Scan for the cell matching the given text and deliver its (X, Y) coordinate at center. 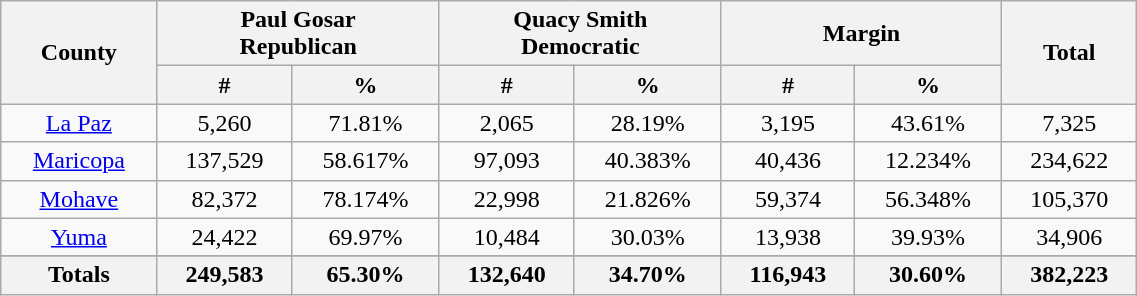
58.617% (366, 161)
22,998 (506, 199)
56.348% (928, 199)
137,529 (224, 161)
Quacy SmithDemocratic (580, 34)
34,906 (1070, 237)
105,370 (1070, 199)
65.30% (366, 275)
21.826% (648, 199)
Total (1070, 52)
69.97% (366, 237)
43.61% (928, 123)
Totals (79, 275)
28.19% (648, 123)
Paul GosarRepublican (298, 34)
249,583 (224, 275)
78.174% (366, 199)
132,640 (506, 275)
13,938 (788, 237)
116,943 (788, 275)
7,325 (1070, 123)
2,065 (506, 123)
382,223 (1070, 275)
24,422 (224, 237)
Margin (861, 34)
3,195 (788, 123)
10,484 (506, 237)
La Paz (79, 123)
40,436 (788, 161)
234,622 (1070, 161)
97,093 (506, 161)
71.81% (366, 123)
5,260 (224, 123)
Mohave (79, 199)
30.03% (648, 237)
40.383% (648, 161)
County (79, 52)
34.70% (648, 275)
59,374 (788, 199)
Yuma (79, 237)
39.93% (928, 237)
12.234% (928, 161)
Maricopa (79, 161)
30.60% (928, 275)
82,372 (224, 199)
